Find where the given text appears and provide that cell's center as [x, y] coordinate. 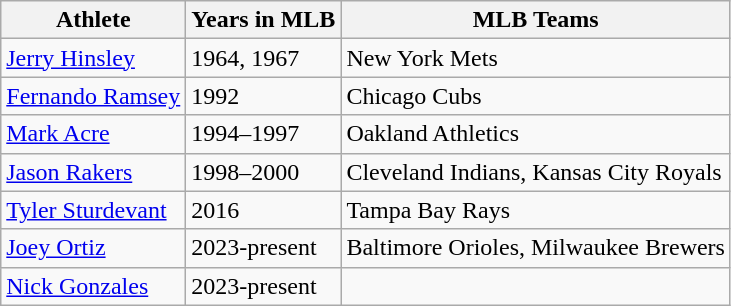
Chicago Cubs [536, 96]
1998–2000 [264, 172]
Jason Rakers [94, 172]
2016 [264, 210]
Jerry Hinsley [94, 58]
MLB Teams [536, 20]
1994–1997 [264, 134]
Years in MLB [264, 20]
Tyler Sturdevant [94, 210]
Nick Gonzales [94, 286]
Tampa Bay Rays [536, 210]
Athlete [94, 20]
Baltimore Orioles, Milwaukee Brewers [536, 248]
Fernando Ramsey [94, 96]
Oakland Athletics [536, 134]
1992 [264, 96]
1964, 1967 [264, 58]
New York Mets [536, 58]
Cleveland Indians, Kansas City Royals [536, 172]
Mark Acre [94, 134]
Joey Ortiz [94, 248]
